Locate the cell with the specified text and output its (x, y) center coordinate. 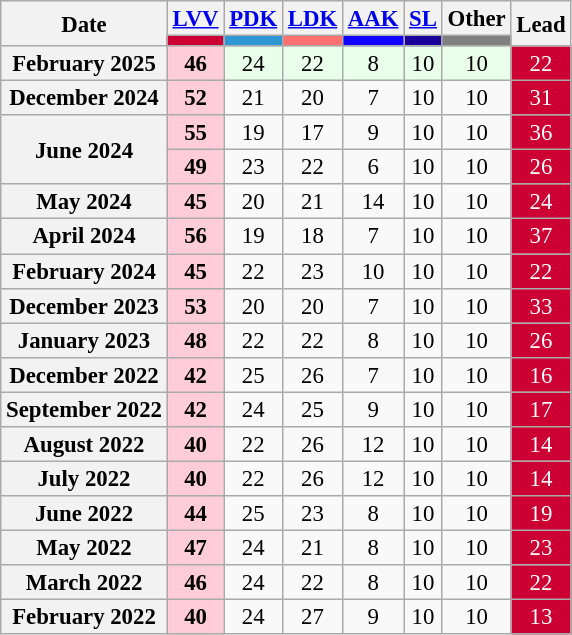
56 (196, 236)
January 2023 (84, 340)
May 2024 (84, 202)
27 (313, 618)
Date (84, 24)
SL (423, 18)
37 (541, 236)
44 (196, 514)
July 2022 (84, 478)
31 (541, 98)
13 (541, 618)
March 2022 (84, 582)
June 2022 (84, 514)
47 (196, 548)
6 (372, 168)
53 (196, 306)
September 2022 (84, 410)
February 2025 (84, 64)
33 (541, 306)
16 (541, 374)
49 (196, 168)
December 2022 (84, 374)
June 2024 (84, 150)
55 (196, 132)
December 2024 (84, 98)
December 2023 (84, 306)
LDK (313, 18)
LVV (196, 18)
PDK (254, 18)
18 (313, 236)
February 2022 (84, 618)
April 2024 (84, 236)
August 2022 (84, 444)
48 (196, 340)
36 (541, 132)
52 (196, 98)
AAK (372, 18)
Lead (541, 24)
Other (476, 18)
February 2024 (84, 272)
May 2022 (84, 548)
